Return the [X, Y] coordinate for the center point of the cell that contains the specified text.  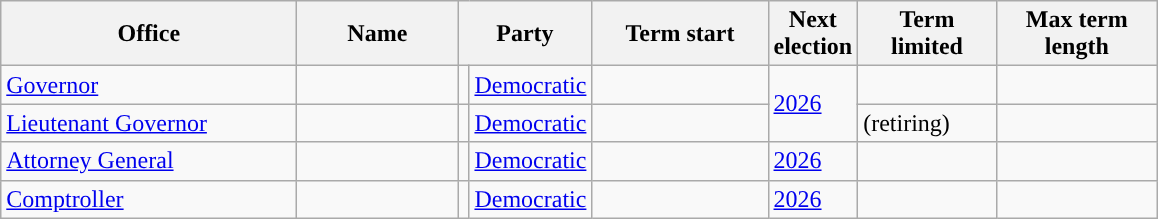
Max term length [1076, 34]
Party [525, 34]
Term limited [928, 34]
Term start [680, 34]
Name [378, 34]
Attorney General [149, 161]
Next election [813, 34]
Lieutenant Governor [149, 123]
Office [149, 34]
(retiring) [928, 123]
Comptroller [149, 199]
Governor [149, 85]
